From the cell containing the given text, extract its center point as [X, Y] coordinate. 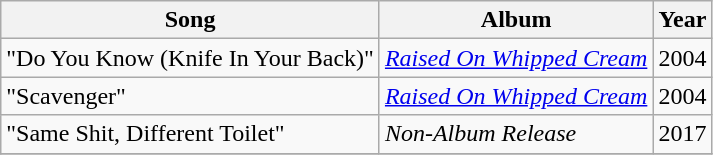
Year [682, 20]
Non-Album Release [516, 134]
"Same Shit, Different Toilet" [190, 134]
"Scavenger" [190, 96]
"Do You Know (Knife In Your Back)" [190, 58]
Album [516, 20]
Song [190, 20]
2017 [682, 134]
